Output the (x, y) coordinate of the center of the cell containing the given text.  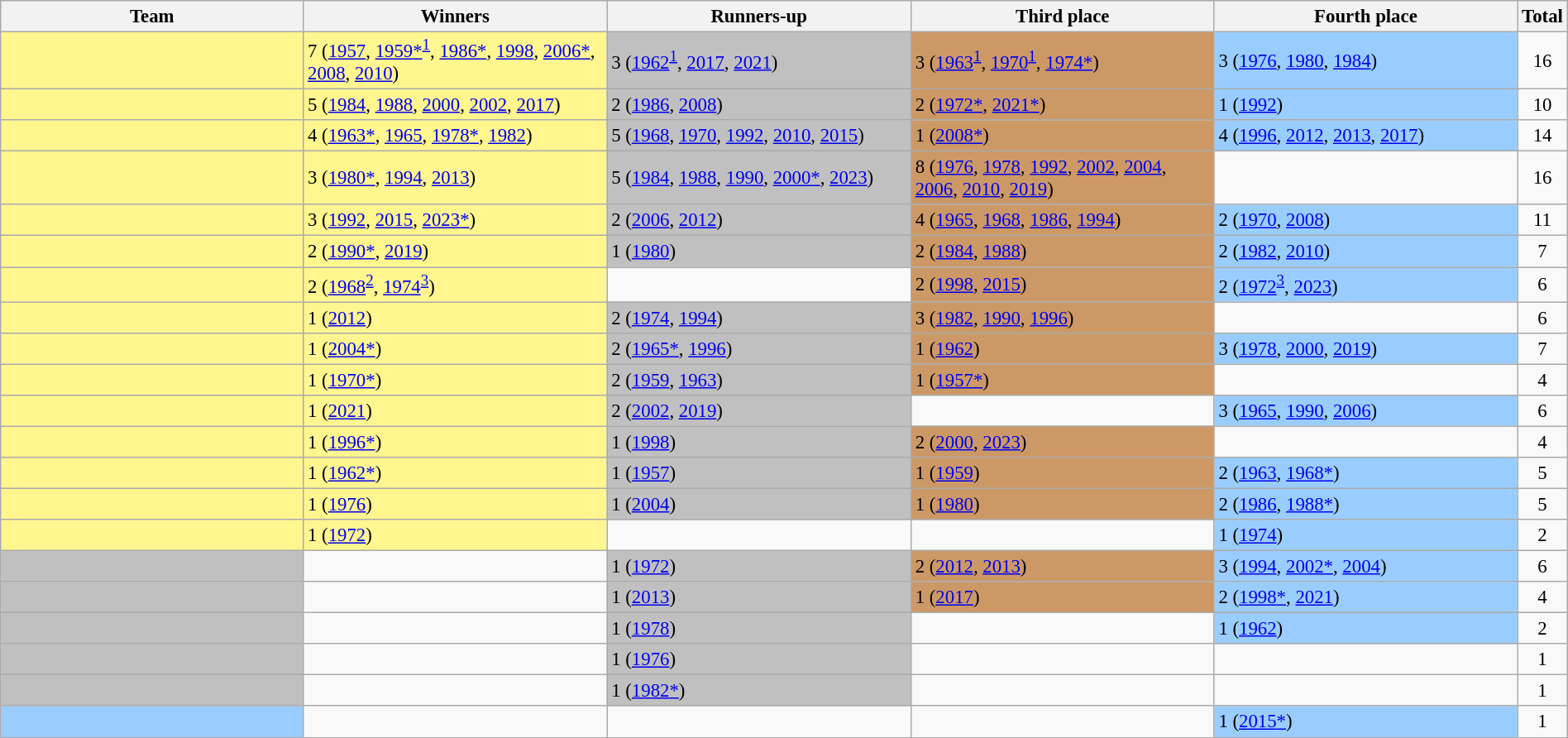
2 (1986, 2008) (759, 105)
1 (1996*) (455, 442)
1 (2015*) (1366, 722)
2 (1972*, 2021*) (1062, 105)
3 (1965, 1990, 2006) (1366, 411)
8 (1976, 1978, 1992, 2002, 2004, 2006, 2010, 2019) (1062, 179)
3 (19631, 19701, 1974*) (1062, 61)
Winners (455, 17)
2 (1970, 2008) (1366, 221)
5 (1984, 1988, 1990, 2000*, 2023) (759, 179)
2 (2006, 2012) (759, 221)
Team (152, 17)
1 (2017) (1062, 597)
1 (2013) (759, 597)
1 (2004*) (455, 348)
2 (1998, 2015) (1062, 285)
2 (2000, 2023) (1062, 442)
1 (1992) (1366, 105)
1 (1970*) (455, 380)
1 (2021) (455, 411)
11 (1542, 221)
2 (1984, 1988) (1062, 252)
5 (1984, 1988, 2000, 2002, 2017) (455, 105)
Runners-up (759, 17)
2 (1974, 1994) (759, 318)
1 (2004) (759, 504)
1 (1978) (759, 629)
3 (19621, 2017, 2021) (759, 61)
1 (1957*) (1062, 380)
1 (1974) (1366, 535)
3 (1994, 2002*, 2004) (1366, 567)
2 (1963, 1968*) (1366, 473)
3 (1978, 2000, 2019) (1366, 348)
4 (1965, 1968, 1986, 1994) (1062, 221)
2 (19723, 2023) (1366, 285)
1 (1962*) (455, 473)
2 (1982, 2010) (1366, 252)
2 (2012, 2013) (1062, 567)
10 (1542, 105)
2 (1986, 1988*) (1366, 504)
Fourth place (1366, 17)
3 (1976, 1980, 1984) (1366, 61)
3 (1982, 1990, 1996) (1062, 318)
2 (2002, 2019) (759, 411)
3 (1980*, 1994, 2013) (455, 179)
2 (19682, 19743) (455, 285)
7 (1957, 1959*1, 1986*, 1998, 2006*, 2008, 2010) (455, 61)
1 (1959) (1062, 473)
4 (1996, 2012, 2013, 2017) (1366, 136)
1 (1957) (759, 473)
1 (2008*) (1062, 136)
2 (1990*, 2019) (455, 252)
2 (1965*, 1996) (759, 348)
Total (1542, 17)
3 (1992, 2015, 2023*) (455, 221)
4 (1963*, 1965, 1978*, 1982) (455, 136)
1 (1998) (759, 442)
5 (1968, 1970, 1992, 2010, 2015) (759, 136)
14 (1542, 136)
1 (1982*) (759, 691)
2 (1998*, 2021) (1366, 597)
Third place (1062, 17)
1 (2012) (455, 318)
2 (1959, 1963) (759, 380)
